Return the (X, Y) coordinate for the center point of the cell that contains the specified text.  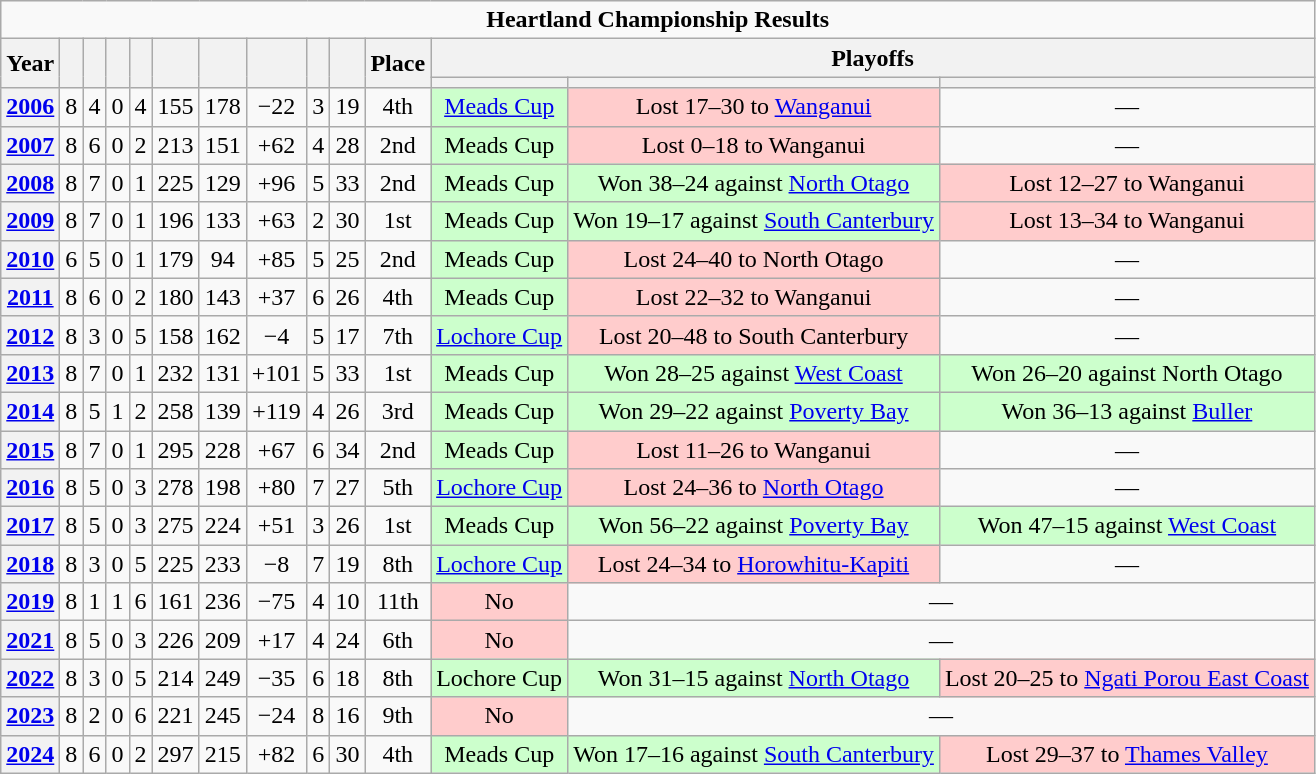
179 (176, 259)
2014 (30, 411)
+37 (276, 297)
+63 (276, 221)
249 (222, 678)
Lost 13–34 to Wanganui (1126, 221)
Won 28–25 against West Coast (754, 373)
Lost 29–37 to Thames Valley (1126, 754)
Lost 11–26 to Wanganui (754, 449)
−35 (276, 678)
133 (222, 221)
3rd (398, 411)
10 (348, 602)
2017 (30, 526)
27 (348, 488)
Won 38–24 against North Otago (754, 183)
2021 (30, 640)
198 (222, 488)
−24 (276, 716)
Won 29–22 against Poverty Bay (754, 411)
275 (176, 526)
2024 (30, 754)
2022 (30, 678)
−4 (276, 335)
Place (398, 64)
214 (176, 678)
215 (222, 754)
226 (176, 640)
2012 (30, 335)
158 (176, 335)
Lost 24–36 to North Otago (754, 488)
180 (176, 297)
209 (222, 640)
224 (222, 526)
Lost 17–30 to Wanganui (754, 107)
162 (222, 335)
34 (348, 449)
7th (398, 335)
17 (348, 335)
Won 31–15 against North Otago (754, 678)
28 (348, 145)
2013 (30, 373)
−22 (276, 107)
258 (176, 411)
221 (176, 716)
Won 47–15 against West Coast (1126, 526)
16 (348, 716)
2009 (30, 221)
297 (176, 754)
Won 36–13 against Buller (1126, 411)
11th (398, 602)
143 (222, 297)
25 (348, 259)
232 (176, 373)
2011 (30, 297)
6th (398, 640)
2016 (30, 488)
+51 (276, 526)
5th (398, 488)
18 (348, 678)
178 (222, 107)
Lost 22–32 to Wanganui (754, 297)
24 (348, 640)
Won 26–20 against North Otago (1126, 373)
+119 (276, 411)
+101 (276, 373)
131 (222, 373)
233 (222, 564)
2023 (30, 716)
Lost 12–27 to Wanganui (1126, 183)
295 (176, 449)
Won 56–22 against Poverty Bay (754, 526)
+85 (276, 259)
196 (176, 221)
Playoffs (873, 58)
2019 (30, 602)
+17 (276, 640)
129 (222, 183)
Won 19–17 against South Canterbury (754, 221)
Lost 20–48 to South Canterbury (754, 335)
245 (222, 716)
2018 (30, 564)
2015 (30, 449)
Year (30, 64)
2010 (30, 259)
278 (176, 488)
2008 (30, 183)
94 (222, 259)
−8 (276, 564)
9th (398, 716)
236 (222, 602)
Heartland Championship Results (658, 20)
Lost 24–40 to North Otago (754, 259)
Lost 20–25 to Ngati Porou East Coast (1126, 678)
Lost 0–18 to Wanganui (754, 145)
213 (176, 145)
Won 17–16 against South Canterbury (754, 754)
161 (176, 602)
155 (176, 107)
−75 (276, 602)
2006 (30, 107)
+62 (276, 145)
139 (222, 411)
+67 (276, 449)
228 (222, 449)
2007 (30, 145)
+96 (276, 183)
151 (222, 145)
Lost 24–34 to Horowhitu-Kapiti (754, 564)
+82 (276, 754)
+80 (276, 488)
